Detect which cell encompasses the target text, then output its [x, y] center coordinate. 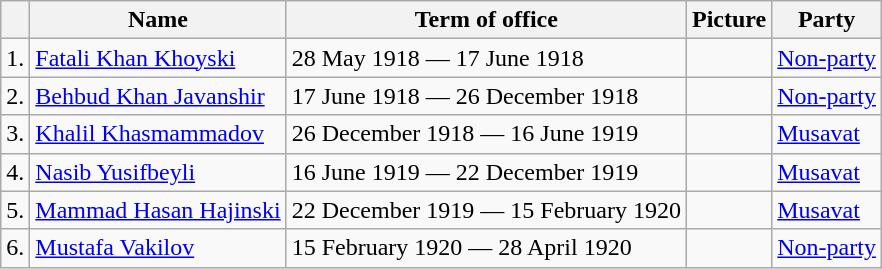
Mammad Hasan Hajinski [158, 210]
Party [827, 20]
Nasib Yusifbeyli [158, 172]
16 June 1919 — 22 December 1919 [486, 172]
1. [16, 58]
5. [16, 210]
6. [16, 248]
28 May 1918 — 17 June 1918 [486, 58]
17 June 1918 — 26 December 1918 [486, 96]
Name [158, 20]
3. [16, 134]
4. [16, 172]
22 December 1919 — 15 February 1920 [486, 210]
Picture [728, 20]
15 February 1920 — 28 April 1920 [486, 248]
Fatali Khan Khoyski [158, 58]
Term of office [486, 20]
26 December 1918 — 16 June 1919 [486, 134]
Mustafa Vakilov [158, 248]
Behbud Khan Javanshir [158, 96]
Khalil Khasmammadov [158, 134]
2. [16, 96]
